Search for the cell housing the specified text and yield its (x, y) center coordinate. 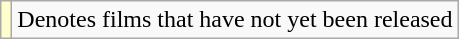
Denotes films that have not yet been released (235, 20)
